Return the [x, y] coordinate for the center point of the cell that contains the specified text.  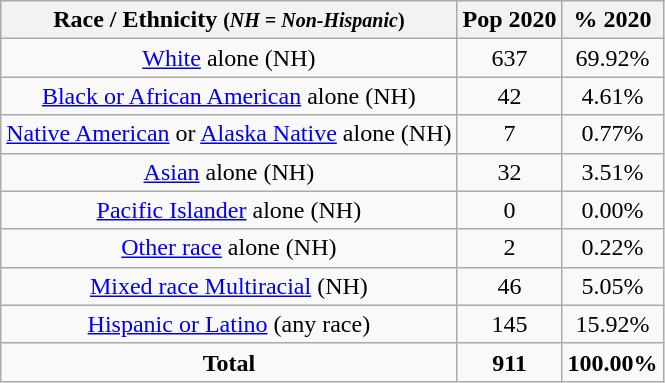
145 [510, 324]
3.51% [612, 172]
0.22% [612, 248]
0 [510, 210]
Asian alone (NH) [229, 172]
2 [510, 248]
42 [510, 96]
0.00% [612, 210]
637 [510, 58]
32 [510, 172]
Black or African American alone (NH) [229, 96]
White alone (NH) [229, 58]
46 [510, 286]
Race / Ethnicity (NH = Non-Hispanic) [229, 20]
5.05% [612, 286]
7 [510, 134]
Pacific Islander alone (NH) [229, 210]
Total [229, 362]
Hispanic or Latino (any race) [229, 324]
911 [510, 362]
100.00% [612, 362]
69.92% [612, 58]
Mixed race Multiracial (NH) [229, 286]
0.77% [612, 134]
Other race alone (NH) [229, 248]
15.92% [612, 324]
Pop 2020 [510, 20]
4.61% [612, 96]
Native American or Alaska Native alone (NH) [229, 134]
% 2020 [612, 20]
